Search for the cell housing the specified text and yield its [X, Y] center coordinate. 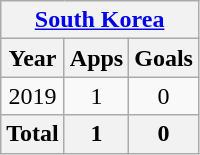
2019 [33, 96]
Goals [164, 58]
Apps [96, 58]
South Korea [100, 20]
Total [33, 134]
Year [33, 58]
